Extract the (x, y) coordinate from the center of the cell holding the provided text.  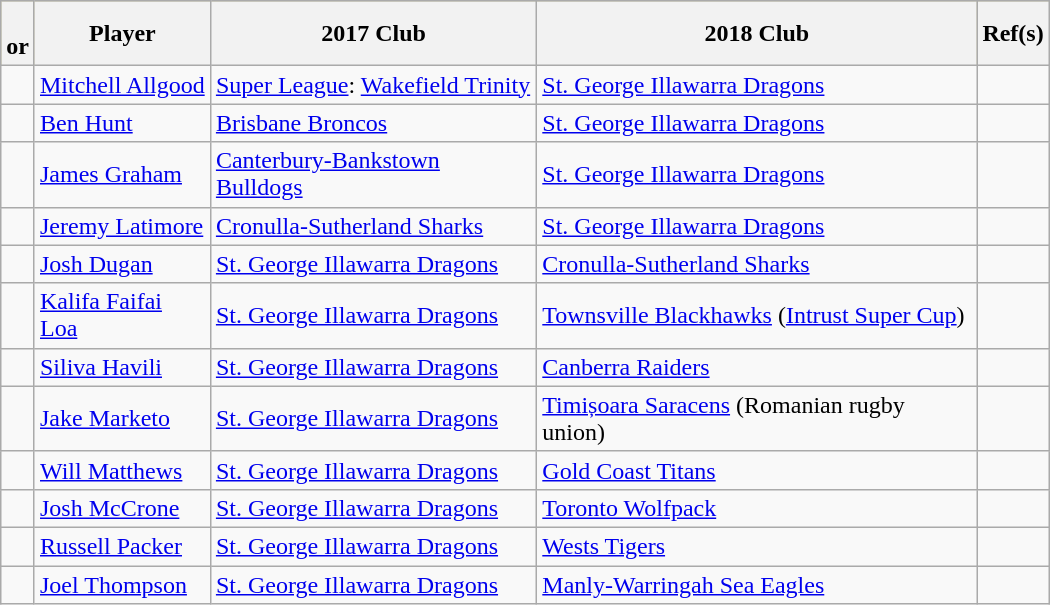
or (18, 34)
Jeremy Latimore (122, 226)
Ref(s) (1013, 34)
Player (122, 34)
Wests Tigers (757, 546)
Gold Coast Titans (757, 470)
Super League: Wakefield Trinity (373, 85)
Canterbury-Bankstown Bulldogs (373, 174)
Russell Packer (122, 546)
Brisbane Broncos (373, 123)
Josh McCrone (122, 508)
Siliva Havili (122, 367)
Townsville Blackhawks (Intrust Super Cup) (757, 316)
Joel Thompson (122, 585)
Jake Marketo (122, 418)
Will Matthews (122, 470)
Mitchell Allgood (122, 85)
Canberra Raiders (757, 367)
2017 Club (373, 34)
2018 Club (757, 34)
Toronto Wolfpack (757, 508)
Ben Hunt (122, 123)
Josh Dugan (122, 264)
Manly-Warringah Sea Eagles (757, 585)
James Graham (122, 174)
Kalifa Faifai Loa (122, 316)
Timișoara Saracens (Romanian rugby union) (757, 418)
